Scan for the cell matching the given text and deliver its [X, Y] coordinate at center. 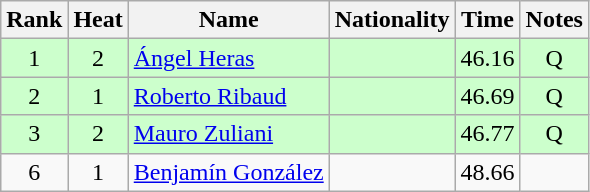
Ángel Heras [228, 58]
Heat [98, 20]
46.16 [488, 58]
Benjamín González [228, 172]
6 [34, 172]
Nationality [392, 20]
Time [488, 20]
48.66 [488, 172]
Roberto Ribaud [228, 96]
46.77 [488, 134]
Rank [34, 20]
3 [34, 134]
Mauro Zuliani [228, 134]
Name [228, 20]
Notes [554, 20]
46.69 [488, 96]
